Capture the cell that displays the provided text and extract its (X, Y) central coordinate. 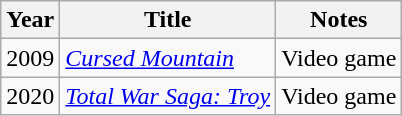
Total War Saga: Troy (168, 96)
Year (30, 20)
2020 (30, 96)
Notes (339, 20)
2009 (30, 58)
Cursed Mountain (168, 58)
Title (168, 20)
